Return (X, Y) of the center of cell containing provided text 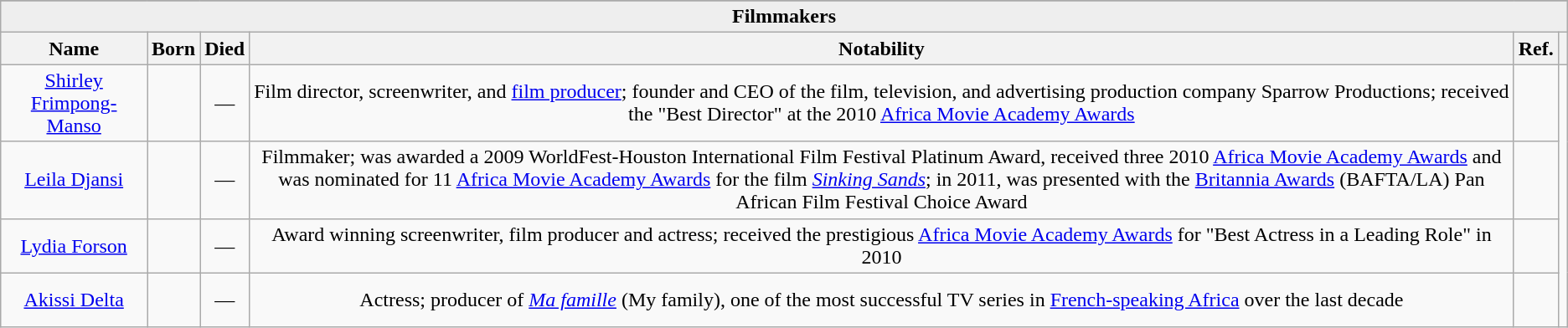
Notability (881, 49)
Name (74, 49)
Ref. (1536, 49)
Akissi Delta (74, 300)
Shirley Frimpong-Manso (74, 103)
Actress; producer of Ma famille (My family), one of the most successful TV series in French-speaking Africa over the last decade (881, 300)
Lydia Forson (74, 246)
Born (174, 49)
Leila Djansi (74, 180)
Died (224, 49)
Filmmakers (784, 17)
